Extract the (x, y) coordinate from the center of the cell holding the provided text.  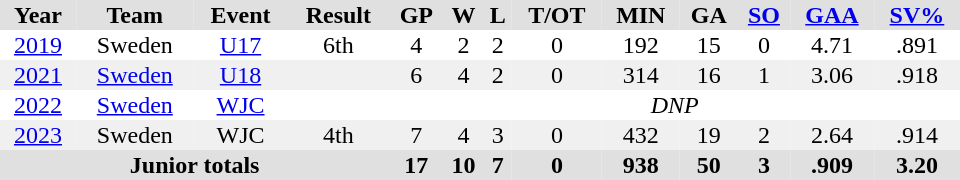
.909 (832, 165)
Team (135, 15)
SV% (917, 15)
SO (764, 15)
432 (641, 135)
17 (416, 165)
U18 (241, 75)
DNP (674, 105)
938 (641, 165)
U17 (241, 45)
50 (709, 165)
W (463, 15)
10 (463, 165)
4.71 (832, 45)
314 (641, 75)
1 (764, 75)
.891 (917, 45)
2.64 (832, 135)
15 (709, 45)
Result (338, 15)
Year (38, 15)
3.20 (917, 165)
16 (709, 75)
L (498, 15)
.914 (917, 135)
GAA (832, 15)
2019 (38, 45)
2022 (38, 105)
Junior totals (194, 165)
.918 (917, 75)
3.06 (832, 75)
MIN (641, 15)
19 (709, 135)
4th (338, 135)
GP (416, 15)
2023 (38, 135)
2021 (38, 75)
Event (241, 15)
192 (641, 45)
6 (416, 75)
GA (709, 15)
T/OT (557, 15)
6th (338, 45)
